Pinpoint the cell where the given text exists, returning its [X, Y] midpoint coordinate. 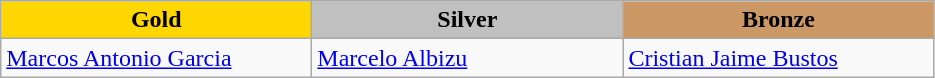
Gold [156, 20]
Silver [468, 20]
Cristian Jaime Bustos [778, 58]
Marcos Antonio Garcia [156, 58]
Marcelo Albizu [468, 58]
Bronze [778, 20]
